For the text-containing cell, return its midpoint in (x, y) coordinate format. 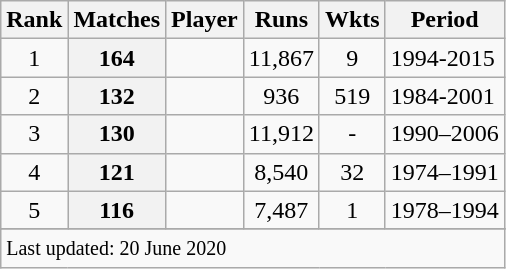
32 (352, 172)
9 (352, 58)
Player (205, 20)
116 (117, 210)
519 (352, 96)
8,540 (281, 172)
1974–1991 (444, 172)
130 (117, 134)
Last updated: 20 June 2020 (252, 248)
164 (117, 58)
4 (34, 172)
936 (281, 96)
5 (34, 210)
1990–2006 (444, 134)
7,487 (281, 210)
2 (34, 96)
3 (34, 134)
1994-2015 (444, 58)
Rank (34, 20)
Period (444, 20)
132 (117, 96)
Runs (281, 20)
11,912 (281, 134)
1978–1994 (444, 210)
121 (117, 172)
Matches (117, 20)
11,867 (281, 58)
Wkts (352, 20)
- (352, 134)
1984-2001 (444, 96)
